Find where the given text appears and provide that cell's center as (x, y) coordinate. 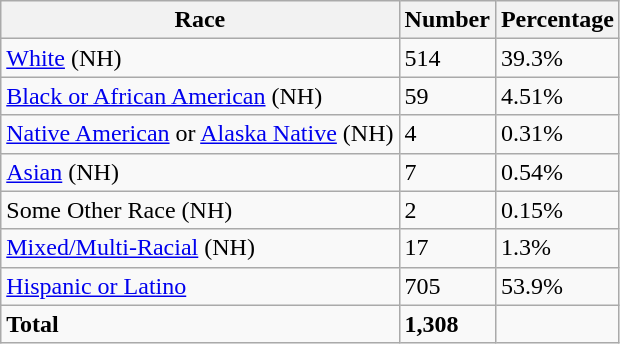
59 (447, 96)
Total (200, 324)
Number (447, 20)
4 (447, 134)
Percentage (557, 20)
17 (447, 248)
705 (447, 286)
39.3% (557, 58)
0.31% (557, 134)
7 (447, 172)
2 (447, 210)
0.54% (557, 172)
Asian (NH) (200, 172)
1.3% (557, 248)
White (NH) (200, 58)
Mixed/Multi-Racial (NH) (200, 248)
Black or African American (NH) (200, 96)
0.15% (557, 210)
Hispanic or Latino (200, 286)
514 (447, 58)
Native American or Alaska Native (NH) (200, 134)
1,308 (447, 324)
Some Other Race (NH) (200, 210)
53.9% (557, 286)
Race (200, 20)
4.51% (557, 96)
